Determine the [X, Y] coordinate at the center of the cell enclosing the given text.  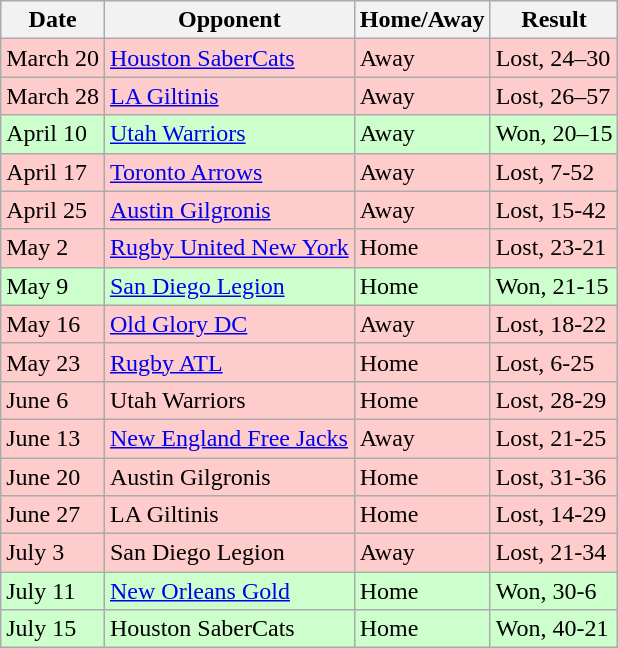
May 23 [53, 362]
Lost, 14-29 [554, 515]
Rugby ATL [229, 362]
April 17 [53, 172]
Lost, 21-34 [554, 553]
May 16 [53, 324]
Won, 21-15 [554, 286]
Lost, 31-36 [554, 477]
Won, 40-21 [554, 629]
June 20 [53, 477]
June 6 [53, 400]
Won, 20–15 [554, 134]
Lost, 23-21 [554, 248]
July 15 [53, 629]
Result [554, 20]
May 9 [53, 286]
New England Free Jacks [229, 438]
Lost, 24–30 [554, 58]
Lost, 15-42 [554, 210]
Lost, 21-25 [554, 438]
Rugby United New York [229, 248]
July 3 [53, 553]
Lost, 7-52 [554, 172]
Lost, 6-25 [554, 362]
Lost, 18-22 [554, 324]
New Orleans Gold [229, 591]
Lost, 28-29 [554, 400]
Toronto Arrows [229, 172]
Old Glory DC [229, 324]
Lost, 26–57 [554, 96]
April 10 [53, 134]
June 27 [53, 515]
June 13 [53, 438]
March 28 [53, 96]
April 25 [53, 210]
July 11 [53, 591]
Opponent [229, 20]
Won, 30-6 [554, 591]
Date [53, 20]
May 2 [53, 248]
March 20 [53, 58]
Home/Away [422, 20]
